Search for the cell housing the specified text and yield its (x, y) center coordinate. 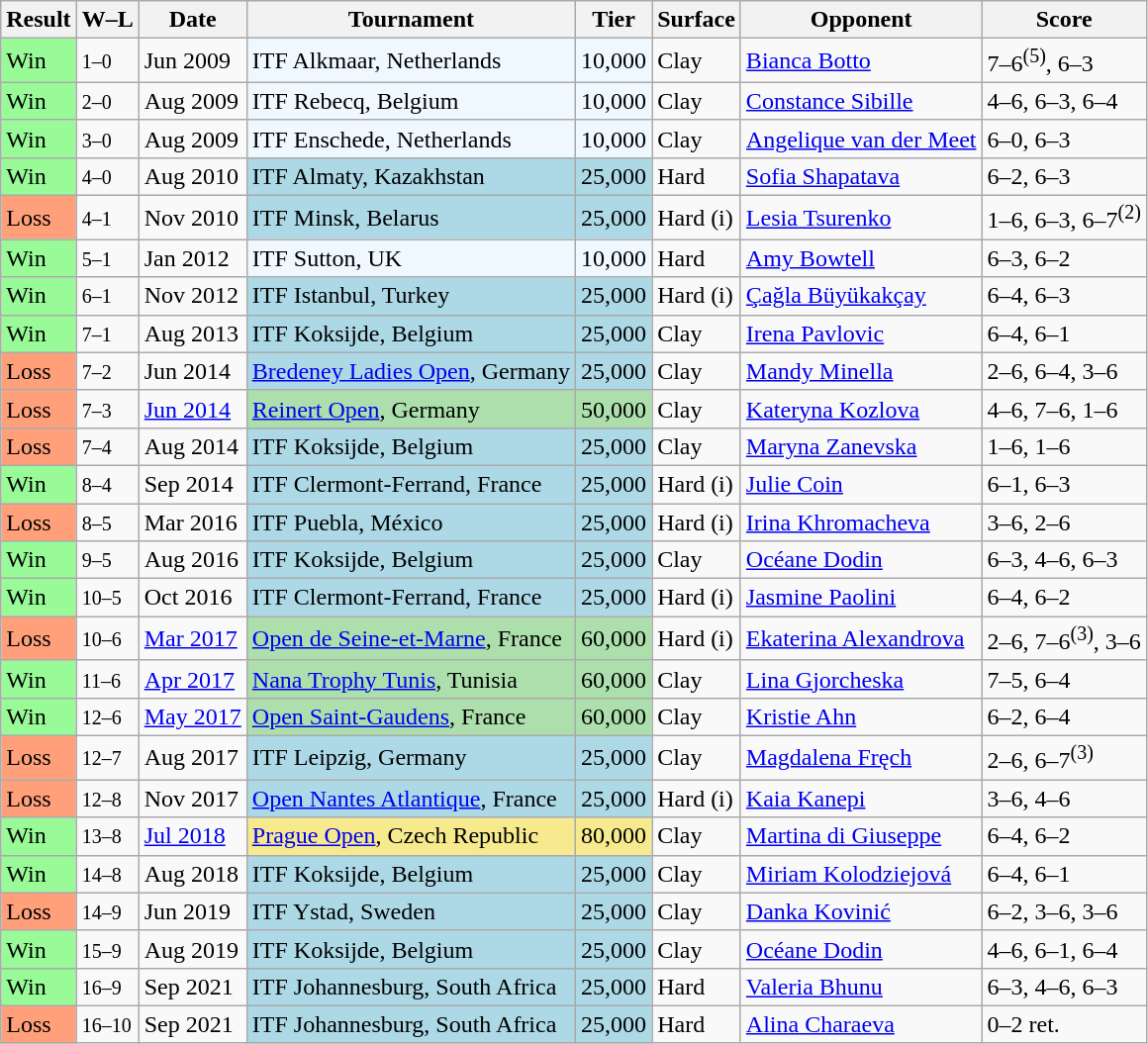
Magdalena Fręch (861, 758)
Aug 2018 (192, 874)
Alina Charaeva (861, 1024)
ITF Leipzig, Germany (411, 758)
Score (1064, 20)
6–1, 6–3 (1064, 484)
Aug 2017 (192, 758)
Nov 2010 (192, 218)
Irina Khromacheva (861, 522)
2–6, 6–4, 3–6 (1064, 371)
Mandy Minella (861, 371)
50,000 (614, 409)
Jan 2012 (192, 258)
4–6, 6–1, 6–4 (1064, 949)
Surface (697, 20)
Bianca Botto (861, 61)
Mar 2017 (192, 639)
Aug 2010 (192, 176)
ITF Ystad, Sweden (411, 911)
16–10 (107, 1024)
3–6, 2–6 (1064, 522)
12–8 (107, 799)
Aug 2013 (192, 333)
ITF Sutton, UK (411, 258)
6–3, 6–2 (1064, 258)
Jul 2018 (192, 836)
Danka Kovinić (861, 911)
0–2 ret. (1064, 1024)
6–2, 6–4 (1064, 716)
Constance Sibille (861, 101)
Sep 2014 (192, 484)
1–0 (107, 61)
Valeria Bhunu (861, 987)
Nov 2017 (192, 799)
7–3 (107, 409)
ITF Almaty, Kazakhstan (411, 176)
ITF Istanbul, Turkey (411, 296)
Kateryna Kozlova (861, 409)
2–0 (107, 101)
3–6, 4–6 (1064, 799)
4–6, 6–3, 6–4 (1064, 101)
Open Nantes Atlantique, France (411, 799)
6–4, 6–3 (1064, 296)
9–5 (107, 560)
ITF Rebecq, Belgium (411, 101)
7–1 (107, 333)
Aug 2016 (192, 560)
Open de Seine-et-Marne, France (411, 639)
7–4 (107, 446)
16–9 (107, 987)
Jun 2009 (192, 61)
ITF Minsk, Belarus (411, 218)
Prague Open, Czech Republic (411, 836)
10–6 (107, 639)
Lina Gjorcheska (861, 679)
May 2017 (192, 716)
Nov 2012 (192, 296)
Jun 2019 (192, 911)
Aug 2014 (192, 446)
Apr 2017 (192, 679)
12–7 (107, 758)
W–L (107, 20)
Julie Coin (861, 484)
3–0 (107, 139)
2–6, 7–6(3), 3–6 (1064, 639)
7–6(5), 6–3 (1064, 61)
6–2, 6–3 (1064, 176)
8–4 (107, 484)
Oct 2016 (192, 598)
Nana Trophy Tunis, Tunisia (411, 679)
ITF Puebla, México (411, 522)
6–1 (107, 296)
Kaia Kanepi (861, 799)
ITF Alkmaar, Netherlands (411, 61)
7–2 (107, 371)
Irena Pavlovic (861, 333)
Mar 2016 (192, 522)
ITF Enschede, Netherlands (411, 139)
5–1 (107, 258)
Amy Bowtell (861, 258)
2–6, 6–7(3) (1064, 758)
1–6, 6–3, 6–7(2) (1064, 218)
6–2, 3–6, 3–6 (1064, 911)
Miriam Kolodziejová (861, 874)
Kristie Ahn (861, 716)
4–0 (107, 176)
10–5 (107, 598)
12–6 (107, 716)
Maryna Zanevska (861, 446)
Reinert Open, Germany (411, 409)
Ekaterina Alexandrova (861, 639)
4–6, 7–6, 1–6 (1064, 409)
80,000 (614, 836)
Open Saint-Gaudens, France (411, 716)
8–5 (107, 522)
Çağla Büyükakçay (861, 296)
Aug 2019 (192, 949)
Tier (614, 20)
Result (39, 20)
1–6, 1–6 (1064, 446)
Jasmine Paolini (861, 598)
Bredeney Ladies Open, Germany (411, 371)
14–8 (107, 874)
Opponent (861, 20)
Tournament (411, 20)
Martina di Giuseppe (861, 836)
Date (192, 20)
Angelique van der Meet (861, 139)
Lesia Tsurenko (861, 218)
11–6 (107, 679)
13–8 (107, 836)
Sofia Shapatava (861, 176)
14–9 (107, 911)
7–5, 6–4 (1064, 679)
4–1 (107, 218)
6–0, 6–3 (1064, 139)
15–9 (107, 949)
